Find where the given text appears and provide that cell's center as [X, Y] coordinate. 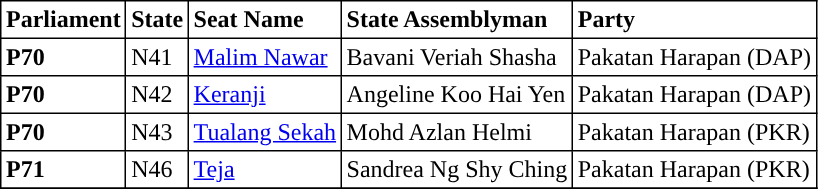
Sandrea Ng Shy Ching [456, 170]
Angeline Koo Hai Yen [456, 95]
Mohd Azlan Helmi [456, 132]
P71 [64, 170]
Bavani Veriah Shasha [456, 57]
N43 [157, 132]
N41 [157, 57]
State Assemblyman [456, 20]
N46 [157, 170]
Teja [264, 170]
Party [694, 20]
Malim Nawar [264, 57]
Tualang Sekah [264, 132]
Keranji [264, 95]
Seat Name [264, 20]
State [157, 20]
N42 [157, 95]
Parliament [64, 20]
